For the text-containing cell, return its midpoint in (X, Y) coordinate format. 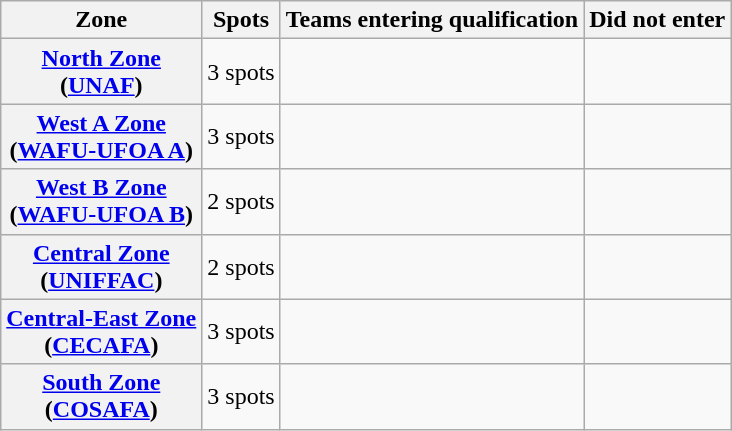
South Zone(COSAFA) (102, 396)
West B Zone(WAFU-UFOA B) (102, 202)
Spots (241, 20)
Zone (102, 20)
Did not enter (658, 20)
Teams entering qualification (432, 20)
North Zone(UNAF) (102, 72)
Central-East Zone(CECAFA) (102, 332)
Central Zone(UNIFFAC) (102, 266)
West A Zone(WAFU-UFOA A) (102, 136)
